Extract the [x, y] coordinate from the center of the cell holding the provided text.  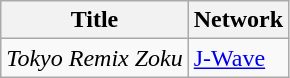
J-Wave [238, 58]
Tokyo Remix Zoku [94, 58]
Network [238, 20]
Title [94, 20]
